Capture the cell that displays the provided text and extract its [x, y] central coordinate. 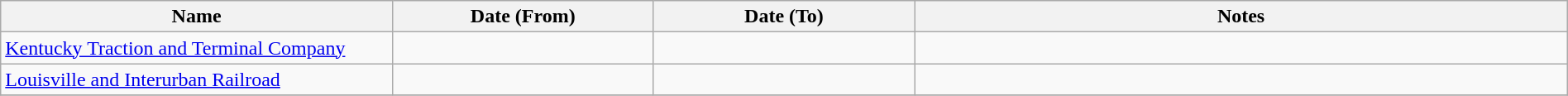
Notes [1241, 17]
Kentucky Traction and Terminal Company [197, 48]
Date (To) [784, 17]
Name [197, 17]
Louisville and Interurban Railroad [197, 79]
Date (From) [523, 17]
